Extract the (x, y) coordinate from the center of the cell holding the provided text.  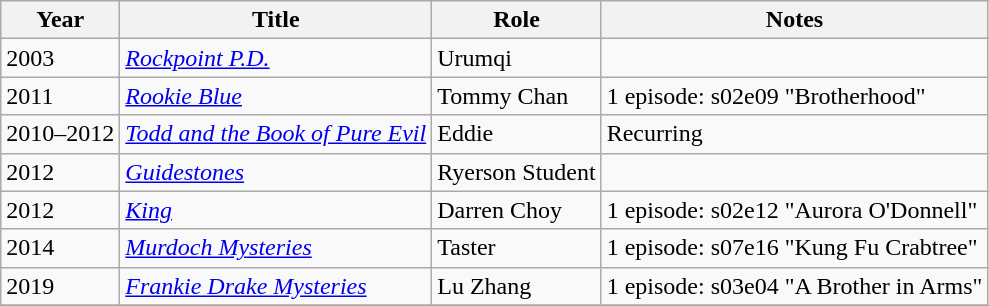
Ryerson Student (516, 172)
1 episode: s02e09 "Brotherhood" (794, 96)
1 episode: s07e16 "Kung Fu Crabtree" (794, 248)
Frankie Drake Mysteries (276, 286)
King (276, 210)
2003 (60, 58)
Tommy Chan (516, 96)
Urumqi (516, 58)
2010–2012 (60, 134)
Todd and the Book of Pure Evil (276, 134)
1 episode: s03e04 "A Brother in Arms" (794, 286)
Title (276, 20)
2014 (60, 248)
Eddie (516, 134)
Rockpoint P.D. (276, 58)
2019 (60, 286)
Role (516, 20)
Murdoch Mysteries (276, 248)
Notes (794, 20)
Year (60, 20)
Lu Zhang (516, 286)
Taster (516, 248)
Recurring (794, 134)
Rookie Blue (276, 96)
Darren Choy (516, 210)
Guidestones (276, 172)
1 episode: s02e12 "Aurora O'Donnell" (794, 210)
2011 (60, 96)
